Extract the (x, y) coordinate from the center of the cell holding the provided text.  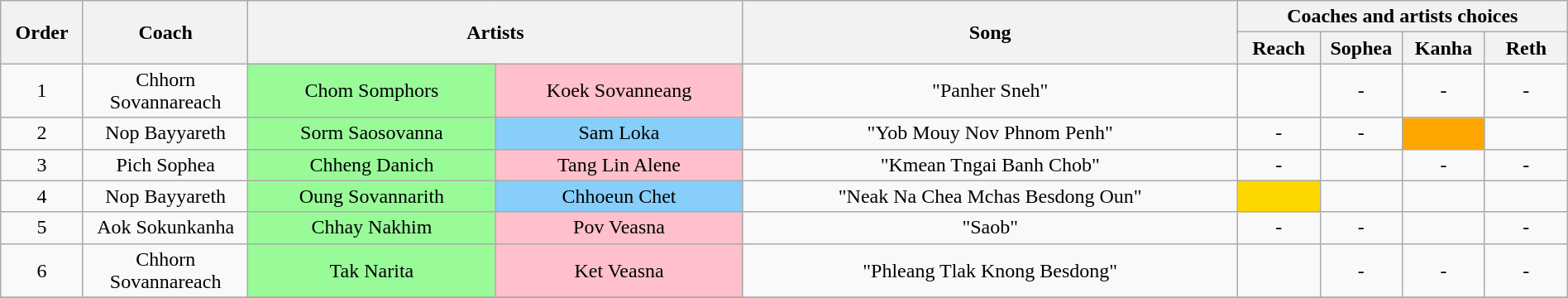
Sam Loka (619, 133)
Chhoeun Chet (619, 196)
"Saob" (990, 228)
4 (42, 196)
3 (42, 165)
Coach (165, 32)
Chheng Danich (372, 165)
"Neak Na Chea Mchas Besdong Oun" (990, 196)
Artists (495, 32)
Song (990, 32)
"Kmean Tngai Banh Chob" (990, 165)
Chhay Nakhim (372, 228)
1 (42, 91)
Coaches and artists choices (1403, 17)
Koek Sovanneang (619, 91)
Chom Somphors (372, 91)
Oung Sovannarith (372, 196)
"Yob Mouy Nov Phnom Penh" (990, 133)
Tak Narita (372, 270)
"Phleang Tlak Knong Besdong" (990, 270)
Sophea (1361, 48)
Aok Sokunkanha (165, 228)
6 (42, 270)
5 (42, 228)
Tang Lin Alene (619, 165)
Reth (1526, 48)
2 (42, 133)
Order (42, 32)
Reach (1279, 48)
Ket Veasna (619, 270)
"Panher Sneh" (990, 91)
Pich Sophea (165, 165)
Kanha (1444, 48)
Sorm Saosovanna (372, 133)
Pov Veasna (619, 228)
